Provide the [X, Y] coordinate of the cell's center where the given text is located.  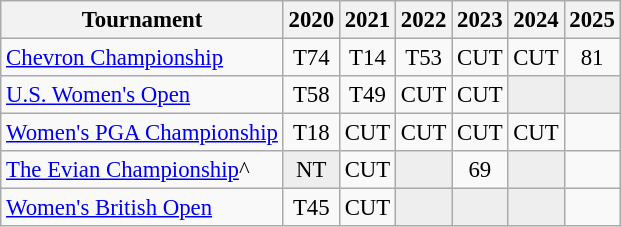
T18 [311, 133]
T53 [424, 58]
69 [480, 170]
U.S. Women's Open [142, 95]
Tournament [142, 20]
Women's PGA Championship [142, 133]
81 [592, 58]
2024 [536, 20]
2023 [480, 20]
Chevron Championship [142, 58]
2022 [424, 20]
T14 [367, 58]
NT [311, 170]
Women's British Open [142, 208]
The Evian Championship^ [142, 170]
T49 [367, 95]
2021 [367, 20]
2020 [311, 20]
2025 [592, 20]
T58 [311, 95]
T45 [311, 208]
T74 [311, 58]
